Pinpoint the cell where the given text exists, returning its (x, y) midpoint coordinate. 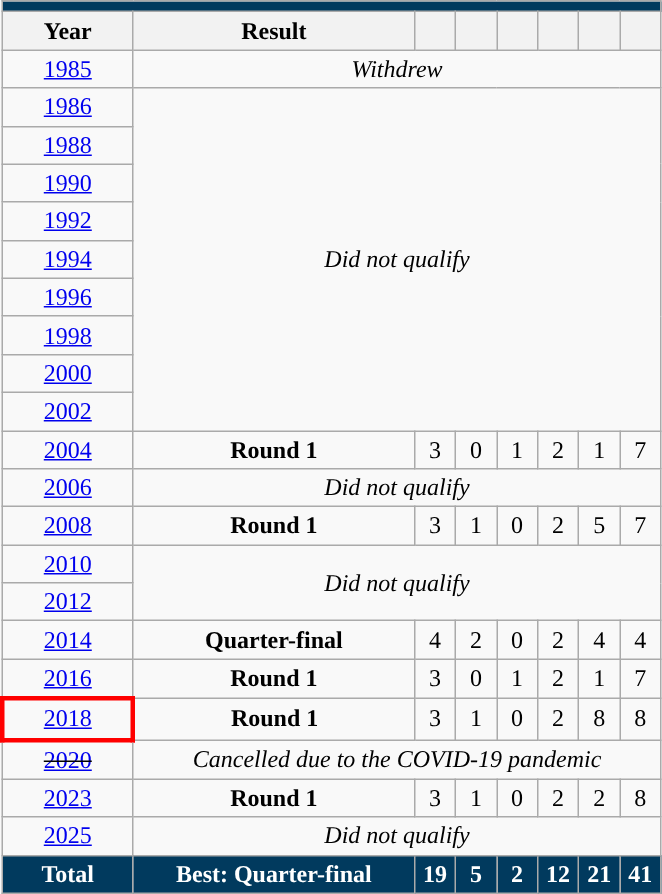
1990 (68, 183)
Total (68, 874)
1985 (68, 69)
1988 (68, 145)
21 (600, 874)
41 (640, 874)
2006 (68, 488)
1996 (68, 297)
1994 (68, 259)
2014 (68, 640)
Result (274, 31)
2000 (68, 373)
2020 (68, 760)
1992 (68, 221)
Withdrew (396, 69)
Best: Quarter-final (274, 874)
19 (434, 874)
1986 (68, 107)
2025 (68, 836)
2004 (68, 449)
2023 (68, 798)
12 (558, 874)
2016 (68, 679)
1998 (68, 335)
2008 (68, 526)
2010 (68, 564)
Quarter-final (274, 640)
Year (68, 31)
2002 (68, 411)
2018 (68, 718)
Cancelled due to the COVID-19 pandemic (396, 760)
2012 (68, 602)
